For the text-containing cell, return its midpoint in (x, y) coordinate format. 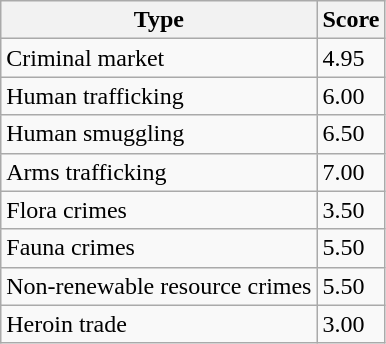
4.95 (351, 58)
Human trafficking (159, 96)
Human smuggling (159, 134)
6.00 (351, 96)
Type (159, 20)
Score (351, 20)
Arms trafficking (159, 172)
Non-renewable resource crimes (159, 286)
3.00 (351, 324)
7.00 (351, 172)
6.50 (351, 134)
3.50 (351, 210)
Fauna crimes (159, 248)
Criminal market (159, 58)
Flora crimes (159, 210)
Heroin trade (159, 324)
